Locate the cell with the specified text and output its [X, Y] center coordinate. 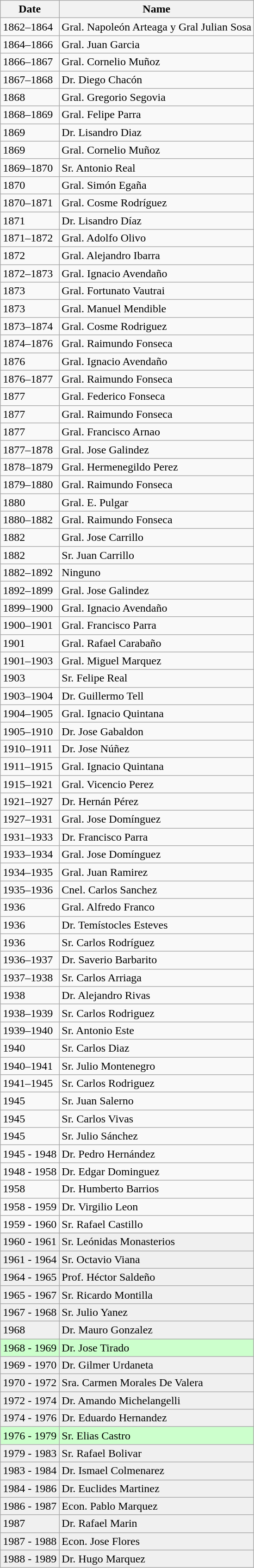
Econ. Pablo Marquez [156, 1506]
1945 - 1948 [30, 1154]
Sr. Felipe Real [156, 678]
1940–1941 [30, 1066]
Dr. Lisandro Diaz [156, 132]
1869–1870 [30, 167]
Dr. Hernán Pérez [156, 802]
1876–1877 [30, 379]
Dr. Rafael Marin [156, 1524]
Gral. E. Pulgar [156, 502]
Sr. Julio Yanez [156, 1312]
1972 - 1974 [30, 1401]
Gral. Simón Egaña [156, 185]
1959 - 1960 [30, 1224]
Gral. Francisco Parra [156, 626]
Name [156, 9]
1961 - 1964 [30, 1259]
1987 - 1988 [30, 1541]
Gral. Hermenegildo Perez [156, 467]
Dr. Francisco Parra [156, 837]
Gral. Federico Fonseca [156, 397]
Gral. Cosme Rodríguez [156, 203]
1937–1938 [30, 978]
1870–1871 [30, 203]
1870 [30, 185]
Sr. Carlos Vivas [156, 1119]
1864–1866 [30, 44]
1880–1882 [30, 520]
1867–1868 [30, 80]
Dr. Guillermo Tell [156, 696]
Econ. Jose Flores [156, 1541]
Dr. Diego Chacón [156, 80]
1903–1904 [30, 696]
Gral. Juan Ramirez [156, 872]
1901–1903 [30, 661]
1904–1905 [30, 713]
1988 - 1989 [30, 1559]
1960 - 1961 [30, 1242]
Prof. Héctor Saldeño [156, 1277]
1964 - 1965 [30, 1277]
Sr. Elias Castro [156, 1436]
1862–1864 [30, 27]
1892–1899 [30, 590]
1933–1934 [30, 855]
Sr. Rafael Bolivar [156, 1453]
Sr. Julio Sánchez [156, 1136]
1866–1867 [30, 62]
Dr. Humberto Barrios [156, 1189]
1968 [30, 1330]
1935–1936 [30, 890]
Dr. Temístocles Esteves [156, 925]
1948 - 1958 [30, 1171]
Date [30, 9]
Gral. Francisco Arnao [156, 432]
Sr. Julio Montenegro [156, 1066]
Gral. Juan Garcia [156, 44]
1931–1933 [30, 837]
Gral. Miguel Marquez [156, 661]
1872–1873 [30, 273]
1872 [30, 256]
1938 [30, 995]
1939–1940 [30, 1030]
Sra. Carmen Morales De Valera [156, 1383]
1905–1910 [30, 731]
Cnel. Carlos Sanchez [156, 890]
1986 - 1987 [30, 1506]
1880 [30, 502]
1871 [30, 221]
1958 - 1959 [30, 1207]
Dr. Amando Michelangelli [156, 1401]
Dr. Hugo Marquez [156, 1559]
Sr. Carlos Diaz [156, 1048]
1910–1911 [30, 749]
1868 [30, 97]
Gral. Napoleón Arteaga y Gral Julian Sosa [156, 27]
1901 [30, 643]
Sr. Carlos Rodríguez [156, 942]
Gral. Fortunato Vautrai [156, 291]
1987 [30, 1524]
1927–1931 [30, 819]
1877–1878 [30, 449]
1976 - 1979 [30, 1436]
1879–1880 [30, 484]
Gral. Alfredo Franco [156, 907]
1969 - 1970 [30, 1365]
1983 - 1984 [30, 1471]
1876 [30, 361]
Sr. Juan Carrillo [156, 555]
Sr. Antonio Este [156, 1030]
1936–1937 [30, 960]
Dr. Jose Núñez [156, 749]
Sr. Juan Salerno [156, 1101]
Gral. Manuel Mendible [156, 309]
1911–1915 [30, 766]
Dr. Edgar Dominguez [156, 1171]
Dr. Alejandro Rivas [156, 995]
1882–1892 [30, 573]
Sr. Leónidas Monasterios [156, 1242]
Gral. Felipe Parra [156, 115]
Ninguno [156, 573]
1938–1939 [30, 1013]
Dr. Eduardo Hernandez [156, 1418]
Gral. Cosme Rodriguez [156, 326]
1900–1901 [30, 626]
1984 - 1986 [30, 1488]
Dr. Pedro Hernández [156, 1154]
Gral. Adolfo Olivo [156, 238]
1868–1869 [30, 115]
Dr. Euclides Martinez [156, 1488]
Dr. Virgilio Leon [156, 1207]
1921–1927 [30, 802]
Gral. Jose Carrillo [156, 538]
Sr. Ricardo Montilla [156, 1295]
Dr. Jose Gabaldon [156, 731]
Dr. Lisandro Díaz [156, 221]
1965 - 1967 [30, 1295]
Dr. Jose Tirado [156, 1348]
1899–1900 [30, 608]
Sr. Rafael Castillo [156, 1224]
Sr. Octavio Viana [156, 1259]
1970 - 1972 [30, 1383]
1940 [30, 1048]
1941–1945 [30, 1084]
1934–1935 [30, 872]
Gral. Gregorio Segovia [156, 97]
1967 - 1968 [30, 1312]
1974 - 1976 [30, 1418]
1915–1921 [30, 784]
Dr. Mauro Gonzalez [156, 1330]
Dr. Saverio Barbarito [156, 960]
Gral. Vicencio Perez [156, 784]
Gral. Alejandro Ibarra [156, 256]
1903 [30, 678]
1979 - 1983 [30, 1453]
Dr. Ismael Colmenarez [156, 1471]
1871–1872 [30, 238]
Sr. Carlos Arriaga [156, 978]
1873–1874 [30, 326]
1874–1876 [30, 344]
Sr. Antonio Real [156, 167]
Gral. Rafael Carabaño [156, 643]
Dr. Gilmer Urdaneta [156, 1365]
1958 [30, 1189]
1878–1879 [30, 467]
1968 - 1969 [30, 1348]
